Locate the cell with the specified text and output its (X, Y) center coordinate. 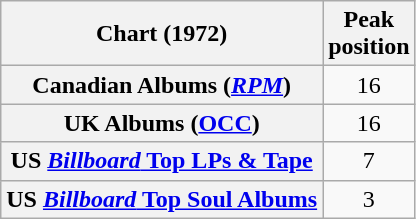
UK Albums (OCC) (162, 123)
Canadian Albums (RPM) (162, 85)
3 (369, 199)
Chart (1972) (162, 34)
Peak position (369, 34)
US Billboard Top LPs & Tape (162, 161)
7 (369, 161)
US Billboard Top Soul Albums (162, 199)
